Output the [X, Y] coordinate of the center of the cell containing the given text.  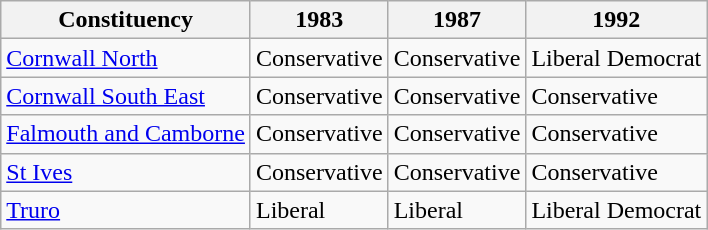
Cornwall South East [126, 96]
1983 [319, 20]
Constituency [126, 20]
Truro [126, 210]
Cornwall North [126, 58]
1992 [616, 20]
St Ives [126, 172]
1987 [457, 20]
Falmouth and Camborne [126, 134]
